Determine the (X, Y) coordinate at the center of the cell enclosing the given text.  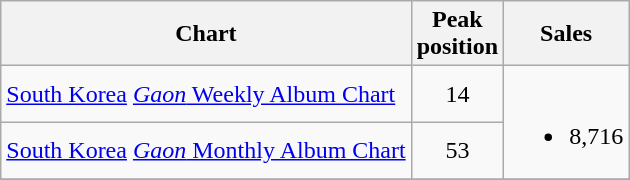
Sales (566, 34)
8,716 (566, 122)
53 (457, 150)
14 (457, 94)
South Korea Gaon Weekly Album Chart (206, 94)
Chart (206, 34)
Peakposition (457, 34)
South Korea Gaon Monthly Album Chart (206, 150)
